Provide the [x, y] coordinate of the cell's center where the given text is located.  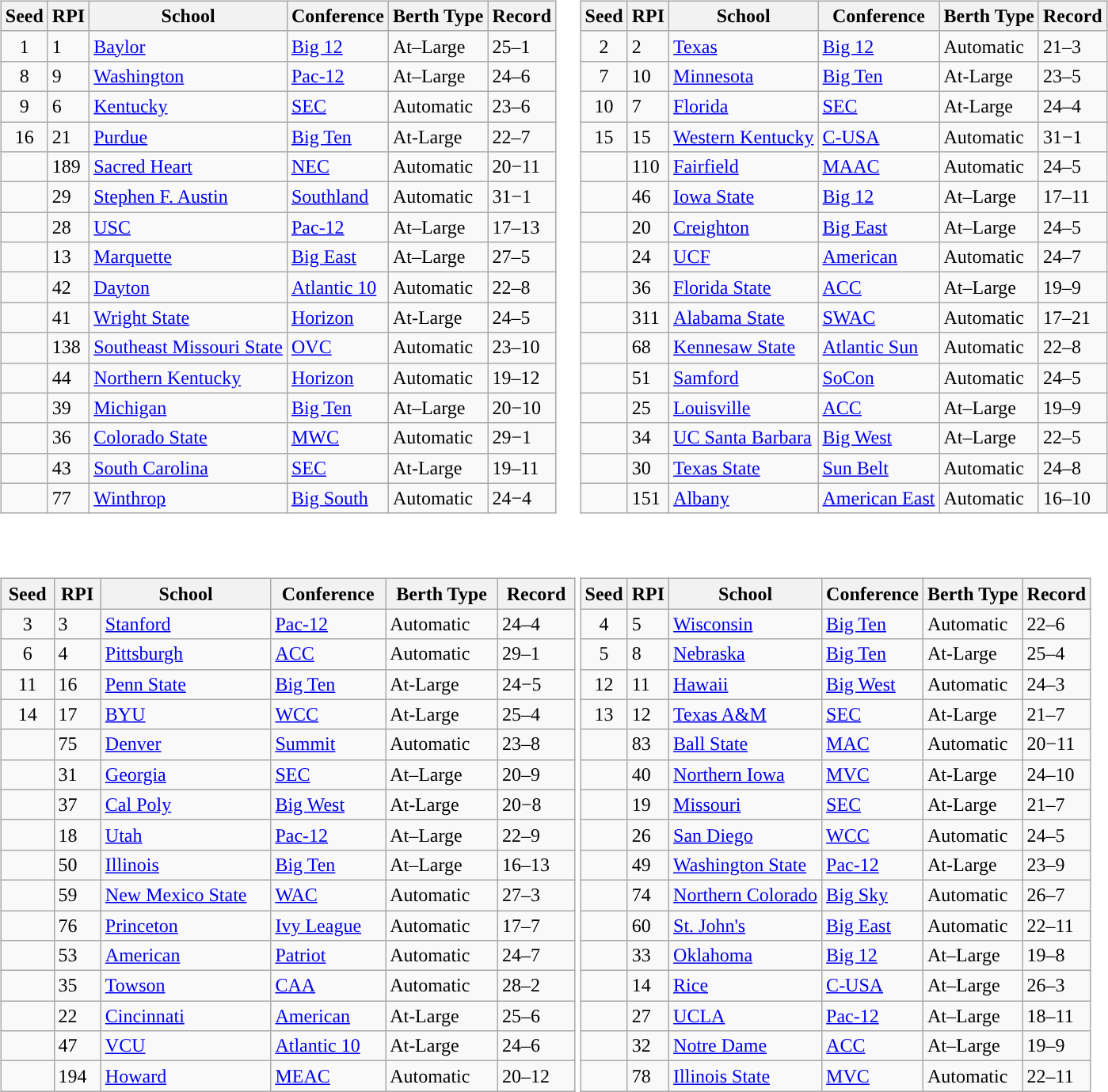
Minnesota [744, 76]
43 [68, 468]
Patriot [328, 956]
Iowa State [744, 197]
76 [78, 926]
24−5 [537, 684]
20−10 [522, 408]
Washington State [746, 865]
Western Kentucky [744, 137]
83 [648, 744]
19 [648, 805]
26–7 [1057, 895]
20 [648, 227]
22–7 [522, 137]
Texas A&M [746, 714]
53 [78, 956]
Florida State [744, 287]
OVC [337, 348]
32 [648, 1046]
29−1 [522, 438]
78 [648, 1076]
23–9 [1057, 865]
49 [648, 865]
68 [648, 348]
Dayton [188, 287]
Howard [185, 1076]
BYU [185, 714]
19–12 [522, 378]
20−8 [537, 805]
31 [78, 774]
23–10 [522, 348]
138 [68, 348]
SWAC [879, 318]
25–6 [537, 1016]
New Mexico State [185, 895]
UCLA [746, 1016]
311 [648, 318]
33 [648, 956]
39 [68, 408]
20–9 [537, 774]
23–8 [537, 744]
Utah [185, 835]
Summit [328, 744]
29–1 [537, 654]
18 [78, 835]
St. John's [746, 926]
Big South [337, 498]
17 [78, 714]
CAA [328, 986]
Southland [337, 197]
77 [68, 498]
UCF [744, 257]
VCU [185, 1046]
MAAC [879, 167]
75 [78, 744]
Texas [744, 46]
American East [879, 498]
Missouri [746, 805]
Wisconsin [746, 624]
UC Santa Barbara [744, 438]
Rice [746, 986]
Kennesaw State [744, 348]
17–21 [1072, 318]
Princeton [185, 926]
23–6 [522, 106]
74 [648, 895]
MAC [873, 744]
Albany [744, 498]
30 [648, 468]
Northern Colorado [746, 895]
26 [648, 835]
46 [648, 197]
37 [78, 805]
27–5 [522, 257]
16–10 [1072, 498]
Illinois State [746, 1076]
42 [68, 287]
Penn State [185, 684]
22–5 [1072, 438]
Baylor [188, 46]
Northern Iowa [746, 774]
Oklahoma [746, 956]
24–8 [1072, 468]
17–7 [537, 926]
South Carolina [188, 468]
Purdue [188, 137]
40 [648, 774]
21 [68, 137]
25 [648, 408]
22 [78, 1016]
Sun Belt [879, 468]
41 [68, 318]
22–6 [1057, 624]
Atlantic Sun [879, 348]
Wright State [188, 318]
27 [648, 1016]
Creighton [744, 227]
Marquette [188, 257]
WAC [328, 895]
Sacred Heart [188, 167]
Stephen F. Austin [188, 197]
Winthrop [188, 498]
24–10 [1057, 774]
17–11 [1072, 197]
24–3 [1057, 684]
22–9 [537, 835]
47 [78, 1046]
Ball State [746, 744]
Alabama State [744, 318]
Cal Poly [185, 805]
35 [78, 986]
Michigan [188, 408]
60 [648, 926]
20–12 [537, 1076]
USC [188, 227]
28–2 [537, 986]
44 [68, 378]
Colorado State [188, 438]
Washington [188, 76]
21–3 [1072, 46]
Fairfield [744, 167]
19–8 [1057, 956]
Ivy League [328, 926]
16–13 [537, 865]
Hawaii [746, 684]
18–11 [1057, 1016]
Big Sky [873, 895]
25–1 [522, 46]
Cincinnati [185, 1016]
Denver [185, 744]
Kentucky [188, 106]
27–3 [537, 895]
Southeast Missouri State [188, 348]
Stanford [185, 624]
Notre Dame [746, 1046]
Nebraska [746, 654]
51 [648, 378]
San Diego [746, 835]
28 [68, 227]
34 [648, 438]
29 [68, 197]
194 [78, 1076]
189 [68, 167]
26–3 [1057, 986]
Pittsburgh [185, 654]
Louisville [744, 408]
Florida [744, 106]
NEC [337, 167]
23–5 [1072, 76]
50 [78, 865]
MEAC [328, 1076]
24 [648, 257]
59 [78, 895]
SoCon [879, 378]
19–11 [522, 468]
Samford [744, 378]
Illinois [185, 865]
MWC [337, 438]
17–13 [522, 227]
151 [648, 498]
24−4 [522, 498]
Towson [185, 986]
Northern Kentucky [188, 378]
Georgia [185, 774]
110 [648, 167]
Texas State [744, 468]
